Scan for the cell matching the given text and deliver its (X, Y) coordinate at center. 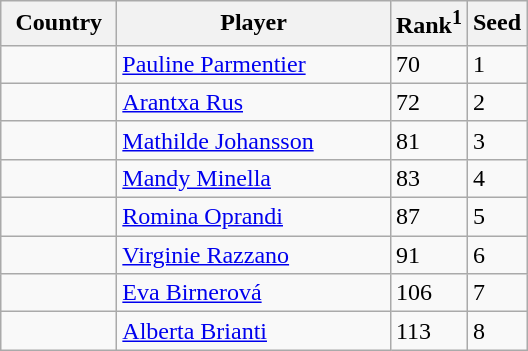
106 (428, 293)
113 (428, 331)
Romina Oprandi (254, 217)
Mathilde Johansson (254, 140)
70 (428, 64)
83 (428, 178)
3 (496, 140)
8 (496, 331)
72 (428, 102)
Arantxa Rus (254, 102)
81 (428, 140)
87 (428, 217)
Seed (496, 24)
Pauline Parmentier (254, 64)
91 (428, 255)
Country (59, 24)
6 (496, 255)
Mandy Minella (254, 178)
Eva Birnerová (254, 293)
Virginie Razzano (254, 255)
1 (496, 64)
2 (496, 102)
Alberta Brianti (254, 331)
Rank1 (428, 24)
Player (254, 24)
7 (496, 293)
5 (496, 217)
4 (496, 178)
